Capture the cell that displays the provided text and extract its [X, Y] central coordinate. 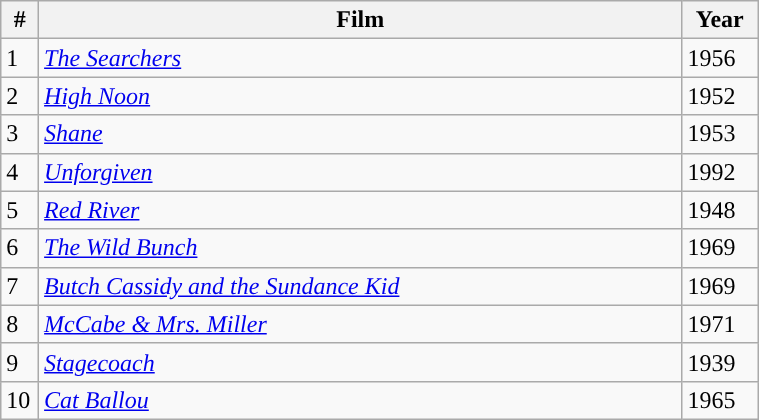
5 [20, 210]
1952 [720, 96]
Red River [360, 210]
8 [20, 324]
McCabe & Mrs. Miller [360, 324]
7 [20, 286]
4 [20, 172]
1992 [720, 172]
The Wild Bunch [360, 248]
# [20, 20]
1971 [720, 324]
1956 [720, 58]
2 [20, 96]
High Noon [360, 96]
Stagecoach [360, 362]
3 [20, 134]
1 [20, 58]
Unforgiven [360, 172]
1965 [720, 400]
1948 [720, 210]
1939 [720, 362]
Year [720, 20]
6 [20, 248]
The Searchers [360, 58]
Butch Cassidy and the Sundance Kid [360, 286]
10 [20, 400]
Cat Ballou [360, 400]
Shane [360, 134]
Film [360, 20]
9 [20, 362]
1953 [720, 134]
